Output the (x, y) coordinate of the center of the cell containing the given text.  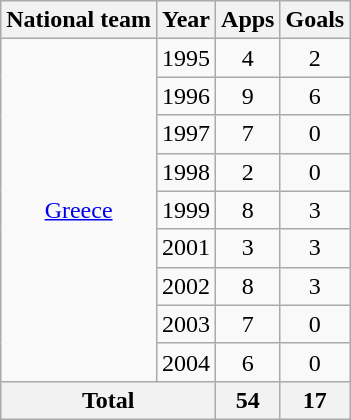
4 (248, 58)
1999 (186, 210)
National team (79, 20)
Total (108, 400)
9 (248, 96)
2004 (186, 362)
1995 (186, 58)
Greece (79, 210)
2001 (186, 248)
2003 (186, 324)
2002 (186, 286)
1997 (186, 134)
17 (315, 400)
1998 (186, 172)
Year (186, 20)
Apps (248, 20)
1996 (186, 96)
Goals (315, 20)
54 (248, 400)
